Capture the cell that displays the provided text and extract its [X, Y] central coordinate. 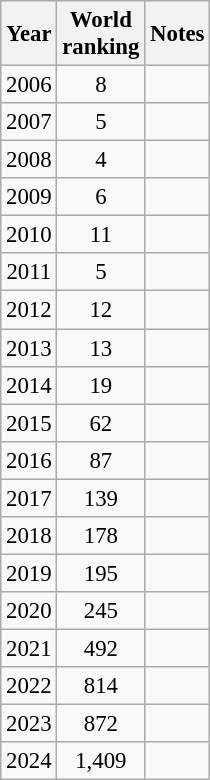
6 [101, 197]
139 [101, 498]
2007 [29, 122]
814 [101, 686]
872 [101, 724]
2024 [29, 761]
4 [101, 160]
2023 [29, 724]
1,409 [101, 761]
2021 [29, 648]
2010 [29, 235]
2008 [29, 160]
19 [101, 385]
2017 [29, 498]
178 [101, 536]
2018 [29, 536]
Year [29, 34]
492 [101, 648]
2006 [29, 85]
12 [101, 310]
2020 [29, 611]
2016 [29, 460]
87 [101, 460]
2019 [29, 573]
8 [101, 85]
2015 [29, 423]
2022 [29, 686]
11 [101, 235]
13 [101, 348]
2014 [29, 385]
62 [101, 423]
2013 [29, 348]
2009 [29, 197]
Worldranking [101, 34]
2011 [29, 273]
245 [101, 611]
195 [101, 573]
Notes [178, 34]
2012 [29, 310]
